Find where the given text appears and provide that cell's center as (X, Y) coordinate. 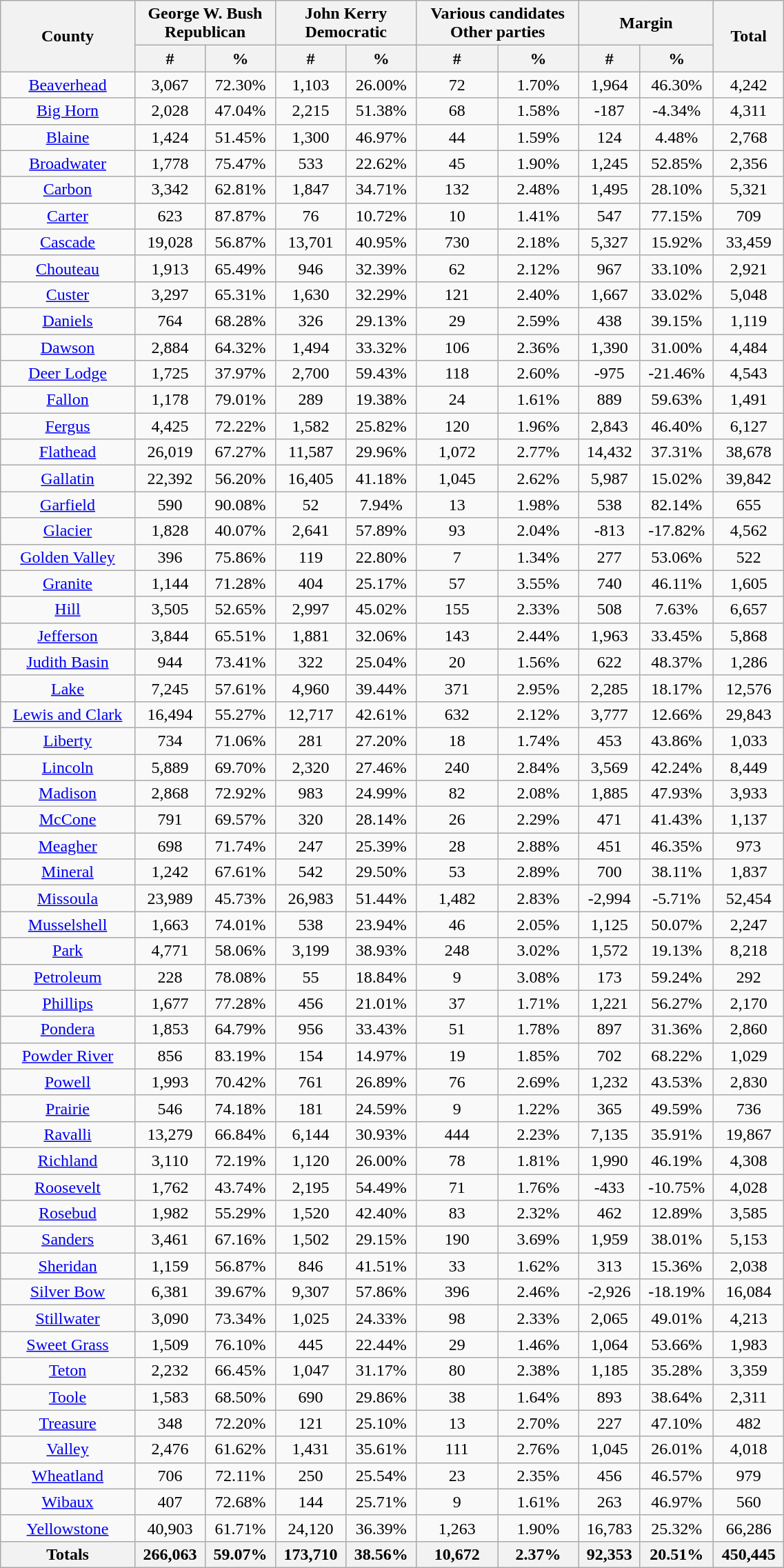
1,221 (609, 1003)
2.38% (539, 1371)
3,297 (170, 294)
72.22% (240, 426)
2,868 (170, 794)
64.79% (240, 1029)
29.50% (381, 872)
2,285 (609, 688)
28.10% (677, 190)
-18.19% (677, 1292)
55.27% (240, 714)
Dawson (68, 347)
590 (170, 505)
946 (311, 268)
25.71% (381, 1502)
2.40% (539, 294)
46.35% (677, 846)
62 (457, 268)
31.36% (677, 1029)
7 (457, 557)
42.40% (381, 1214)
1.62% (539, 1266)
320 (311, 820)
1,582 (311, 426)
Park (68, 951)
46 (457, 925)
59.63% (677, 400)
2,028 (170, 111)
77.15% (677, 216)
7,245 (170, 688)
2.23% (539, 1134)
313 (609, 1266)
John KerryDemocratic (346, 23)
-813 (609, 531)
Musselshell (68, 925)
2.37% (539, 1554)
1.76% (539, 1187)
Sheridan (68, 1266)
1,605 (749, 583)
2.08% (539, 794)
2,215 (311, 111)
3,199 (311, 951)
47.93% (677, 794)
27.46% (381, 767)
37 (457, 1003)
34.71% (381, 190)
1,494 (311, 347)
24 (457, 400)
County (68, 36)
72.68% (240, 1502)
83 (457, 1214)
98 (457, 1318)
897 (609, 1029)
1,959 (609, 1240)
51.45% (240, 137)
482 (749, 1423)
6,127 (749, 426)
93 (457, 531)
54.49% (381, 1187)
1,583 (170, 1397)
43.53% (677, 1082)
71.74% (240, 846)
57.61% (240, 688)
Various candidatesOther parties (498, 23)
1.46% (539, 1345)
1,431 (311, 1449)
Liberty (68, 741)
4.48% (677, 137)
2.84% (539, 767)
247 (311, 846)
1,990 (609, 1160)
68.22% (677, 1056)
444 (457, 1134)
1,424 (170, 137)
Hill (68, 610)
51 (457, 1029)
4,308 (749, 1160)
10,672 (457, 1554)
-17.82% (677, 531)
706 (170, 1476)
2.18% (539, 242)
28.14% (381, 820)
82 (457, 794)
4,562 (749, 531)
3,359 (749, 1371)
2.88% (539, 846)
173,710 (311, 1554)
72.92% (240, 794)
Rosebud (68, 1214)
18 (457, 741)
2.35% (539, 1476)
1.22% (539, 1108)
12.89% (677, 1214)
1,630 (311, 294)
66,286 (749, 1528)
Fergus (68, 426)
35.91% (677, 1134)
281 (311, 741)
3,569 (609, 767)
Ravalli (68, 1134)
979 (749, 1476)
Daniels (68, 321)
1,120 (311, 1160)
623 (170, 216)
78 (457, 1160)
1,502 (311, 1240)
702 (609, 1056)
5,987 (609, 479)
82.14% (677, 505)
4,484 (749, 347)
92,353 (609, 1554)
25.17% (381, 583)
2.05% (539, 925)
-2,994 (609, 898)
20.51% (677, 1554)
1,491 (749, 400)
2,356 (749, 163)
791 (170, 820)
632 (457, 714)
2.44% (539, 636)
Teton (68, 1371)
1.85% (539, 1056)
Carter (68, 216)
1,778 (170, 163)
59.24% (677, 977)
53.66% (677, 1345)
45.73% (240, 898)
George W. BushRepublican (205, 23)
45.02% (381, 610)
5,048 (749, 294)
44 (457, 137)
74.01% (240, 925)
1,520 (311, 1214)
-187 (609, 111)
7.63% (677, 610)
1.74% (539, 741)
Fallon (68, 400)
2,860 (749, 1029)
547 (609, 216)
8,449 (749, 767)
6,657 (749, 610)
29.15% (381, 1240)
1,245 (609, 163)
8,218 (749, 951)
2,232 (170, 1371)
2.46% (539, 1292)
190 (457, 1240)
700 (609, 872)
15.92% (677, 242)
Pondera (68, 1029)
Chouteau (68, 268)
1,064 (609, 1345)
2.77% (539, 452)
Gallatin (68, 479)
740 (609, 583)
71.06% (240, 741)
154 (311, 1056)
560 (749, 1502)
1,144 (170, 583)
Blaine (68, 137)
25.04% (381, 662)
3.02% (539, 951)
2,641 (311, 531)
1,125 (609, 925)
4,543 (749, 374)
15.02% (677, 479)
14,432 (609, 452)
69.57% (240, 820)
19,028 (170, 242)
65.51% (240, 636)
6,144 (311, 1134)
6,381 (170, 1292)
56.27% (677, 1003)
5,327 (609, 242)
61.71% (240, 1528)
1,963 (609, 636)
Roosevelt (68, 1187)
106 (457, 347)
38.11% (677, 872)
622 (609, 662)
2,247 (749, 925)
111 (457, 1449)
983 (311, 794)
2,830 (749, 1082)
51.38% (381, 111)
1,159 (170, 1266)
4,960 (311, 688)
471 (609, 820)
Richland (68, 1160)
58.06% (240, 951)
1,242 (170, 872)
29.96% (381, 452)
1,119 (749, 321)
29,843 (749, 714)
52,454 (749, 898)
2.32% (539, 1214)
956 (311, 1029)
39.67% (240, 1292)
26.01% (677, 1449)
69.70% (240, 767)
4,425 (170, 426)
4,242 (749, 85)
50.07% (677, 925)
Toole (68, 1397)
3,933 (749, 794)
2,884 (170, 347)
66.45% (240, 1371)
736 (749, 1108)
23,989 (170, 898)
1,572 (609, 951)
39,842 (749, 479)
734 (170, 741)
1,828 (170, 531)
1,072 (457, 452)
22.80% (381, 557)
2,997 (311, 610)
1,983 (749, 1345)
181 (311, 1108)
1.58% (539, 111)
25.10% (381, 1423)
2,843 (609, 426)
1,837 (749, 872)
2.62% (539, 479)
1,663 (170, 925)
57.89% (381, 531)
522 (749, 557)
263 (609, 1502)
322 (311, 662)
3,110 (170, 1160)
27.20% (381, 741)
124 (609, 137)
2.04% (539, 531)
33.10% (677, 268)
24.33% (381, 1318)
38.01% (677, 1240)
12,576 (749, 688)
12.66% (677, 714)
967 (609, 268)
450,445 (749, 1554)
24.59% (381, 1108)
462 (609, 1214)
41.43% (677, 820)
4,028 (749, 1187)
19,867 (749, 1134)
46.57% (677, 1476)
52.65% (240, 610)
1,667 (609, 294)
37.31% (677, 452)
40.95% (381, 242)
55 (311, 977)
2,320 (311, 767)
Granite (68, 583)
Missoula (68, 898)
Totals (68, 1554)
1,482 (457, 898)
11,587 (311, 452)
26,983 (311, 898)
64.32% (240, 347)
2.95% (539, 688)
72.11% (240, 1476)
Margin (645, 23)
48.37% (677, 662)
3,090 (170, 1318)
764 (170, 321)
Mineral (68, 872)
173 (609, 977)
16,405 (311, 479)
Glacier (68, 531)
41.18% (381, 479)
2.70% (539, 1423)
655 (749, 505)
57 (457, 583)
Powell (68, 1082)
71.28% (240, 583)
1,185 (609, 1371)
1,178 (170, 400)
26.89% (381, 1082)
227 (609, 1423)
36.39% (381, 1528)
248 (457, 951)
-2,926 (609, 1292)
-975 (609, 374)
Wheatland (68, 1476)
Powder River (68, 1056)
77.28% (240, 1003)
52 (311, 505)
2,476 (170, 1449)
79.01% (240, 400)
68.50% (240, 1397)
-21.46% (677, 374)
59.07% (240, 1554)
Broadwater (68, 163)
4,771 (170, 951)
62.81% (240, 190)
59.43% (381, 374)
2,311 (749, 1397)
68 (457, 111)
80 (457, 1371)
2,065 (609, 1318)
3,342 (170, 190)
26 (457, 820)
Deer Lodge (68, 374)
Phillips (68, 1003)
49.01% (677, 1318)
438 (609, 321)
31.00% (677, 347)
698 (170, 846)
9,307 (311, 1292)
1,300 (311, 137)
371 (457, 688)
2.29% (539, 820)
1,885 (609, 794)
74.18% (240, 1108)
5,868 (749, 636)
38 (457, 1397)
40,903 (170, 1528)
2,700 (311, 374)
5,889 (170, 767)
McCone (68, 820)
Jefferson (68, 636)
542 (311, 872)
1,847 (311, 190)
508 (609, 610)
87.87% (240, 216)
944 (170, 662)
1,853 (170, 1029)
33.32% (381, 347)
75.86% (240, 557)
29.86% (381, 1397)
Treasure (68, 1423)
71 (457, 1187)
83.19% (240, 1056)
61.62% (240, 1449)
1,913 (170, 268)
451 (609, 846)
39.44% (381, 688)
70.42% (240, 1082)
1.71% (539, 1003)
39.15% (677, 321)
16,084 (749, 1292)
67.27% (240, 452)
73.41% (240, 662)
7.94% (381, 505)
Yellowstone (68, 1528)
35.61% (381, 1449)
348 (170, 1423)
30.93% (381, 1134)
2,195 (311, 1187)
5,321 (749, 190)
407 (170, 1502)
52.85% (677, 163)
Madison (68, 794)
289 (311, 400)
2.60% (539, 374)
326 (311, 321)
Total (749, 36)
4,018 (749, 1449)
28 (457, 846)
53 (457, 872)
2,768 (749, 137)
72.19% (240, 1160)
266,063 (170, 1554)
-5.71% (677, 898)
42.24% (677, 767)
690 (311, 1397)
Valley (68, 1449)
33,459 (749, 242)
1,881 (311, 636)
Lincoln (68, 767)
43.74% (240, 1187)
20 (457, 662)
1,982 (170, 1214)
67.61% (240, 872)
Beaverhead (68, 85)
250 (311, 1476)
1,286 (749, 662)
38.93% (381, 951)
38.56% (381, 1554)
33.02% (677, 294)
57.86% (381, 1292)
1.34% (539, 557)
1,509 (170, 1345)
Flathead (68, 452)
32.06% (381, 636)
67.16% (240, 1240)
1,029 (749, 1056)
118 (457, 374)
2.59% (539, 321)
761 (311, 1082)
2.36% (539, 347)
33.45% (677, 636)
Cascade (68, 242)
40.07% (240, 531)
47.10% (677, 1423)
19.38% (381, 400)
Carbon (68, 190)
Golden Valley (68, 557)
22.62% (381, 163)
1,725 (170, 374)
Garfield (68, 505)
1,263 (457, 1528)
3,067 (170, 85)
46.40% (677, 426)
155 (457, 610)
42.61% (381, 714)
893 (609, 1397)
38,678 (749, 452)
Stillwater (68, 1318)
38.64% (677, 1397)
23 (457, 1476)
143 (457, 636)
846 (311, 1266)
Petroleum (68, 977)
4,311 (749, 111)
5,153 (749, 1240)
47.04% (240, 111)
Big Horn (68, 111)
365 (609, 1108)
2,921 (749, 268)
889 (609, 400)
22.44% (381, 1345)
65.49% (240, 268)
3,585 (749, 1214)
18.84% (381, 977)
1,495 (609, 190)
14.97% (381, 1056)
1,390 (609, 347)
32.29% (381, 294)
25.39% (381, 846)
1,232 (609, 1082)
4,213 (749, 1318)
Meagher (68, 846)
Lake (68, 688)
Prairie (68, 1108)
22,392 (170, 479)
29.13% (381, 321)
46.30% (677, 85)
730 (457, 242)
546 (170, 1108)
41.51% (381, 1266)
25.82% (381, 426)
19 (457, 1056)
3.69% (539, 1240)
Judith Basin (68, 662)
973 (749, 846)
25.32% (677, 1528)
277 (609, 557)
32.39% (381, 268)
1.78% (539, 1029)
3,777 (609, 714)
68.28% (240, 321)
25.54% (381, 1476)
55.29% (240, 1214)
65.31% (240, 294)
19.13% (677, 951)
2,170 (749, 1003)
37.97% (240, 374)
Sanders (68, 1240)
Custer (68, 294)
33 (457, 1266)
1.81% (539, 1160)
16,783 (609, 1528)
10.72% (381, 216)
-4.34% (677, 111)
2.48% (539, 190)
404 (311, 583)
15.36% (677, 1266)
1.41% (539, 216)
56.20% (240, 479)
72.30% (240, 85)
-433 (609, 1187)
453 (609, 741)
73.34% (240, 1318)
Silver Bow (68, 1292)
2.69% (539, 1082)
292 (749, 977)
1.98% (539, 505)
21.01% (381, 1003)
31.17% (381, 1371)
51.44% (381, 898)
10 (457, 216)
240 (457, 767)
1.59% (539, 137)
12,717 (311, 714)
49.59% (677, 1108)
45 (457, 163)
1,025 (311, 1318)
16,494 (170, 714)
1.96% (539, 426)
228 (170, 977)
90.08% (240, 505)
1.56% (539, 662)
3,844 (170, 636)
1,993 (170, 1082)
72.20% (240, 1423)
1,964 (609, 85)
72 (457, 85)
35.28% (677, 1371)
1,103 (311, 85)
709 (749, 216)
2.76% (539, 1449)
144 (311, 1502)
Wibaux (68, 1502)
-10.75% (677, 1187)
76.10% (240, 1345)
Sweet Grass (68, 1345)
1,047 (311, 1371)
120 (457, 426)
132 (457, 190)
3,505 (170, 610)
1,033 (749, 741)
24.99% (381, 794)
2.89% (539, 872)
119 (311, 557)
533 (311, 163)
Lewis and Clark (68, 714)
445 (311, 1345)
1,762 (170, 1187)
2,038 (749, 1266)
13,701 (311, 242)
3.55% (539, 583)
53.06% (677, 557)
46.19% (677, 1160)
78.08% (240, 977)
1,137 (749, 820)
1.64% (539, 1397)
23.94% (381, 925)
856 (170, 1056)
18.17% (677, 688)
1,677 (170, 1003)
46.11% (677, 583)
13,279 (170, 1134)
66.84% (240, 1134)
3.08% (539, 977)
43.86% (677, 741)
26,019 (170, 452)
2.83% (539, 898)
3,461 (170, 1240)
33.43% (381, 1029)
24,120 (311, 1528)
7,135 (609, 1134)
1.70% (539, 85)
75.47% (240, 163)
